Locate the cell with the specified text and output its [x, y] center coordinate. 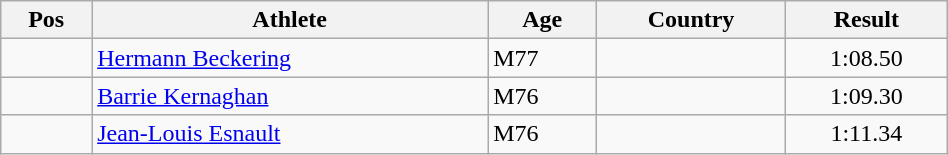
1:09.30 [866, 96]
Jean-Louis Esnault [290, 134]
Country [692, 20]
Barrie Kernaghan [290, 96]
Result [866, 20]
Pos [46, 20]
Hermann Beckering [290, 58]
Age [542, 20]
M77 [542, 58]
1:08.50 [866, 58]
Athlete [290, 20]
1:11.34 [866, 134]
